Find where the given text appears and provide that cell's center as (X, Y) coordinate. 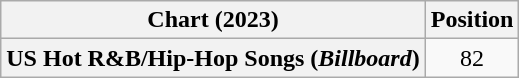
Chart (2023) (213, 20)
Position (472, 20)
82 (472, 58)
US Hot R&B/Hip-Hop Songs (Billboard) (213, 58)
